Determine the (x, y) coordinate at the center of the cell enclosing the given text.  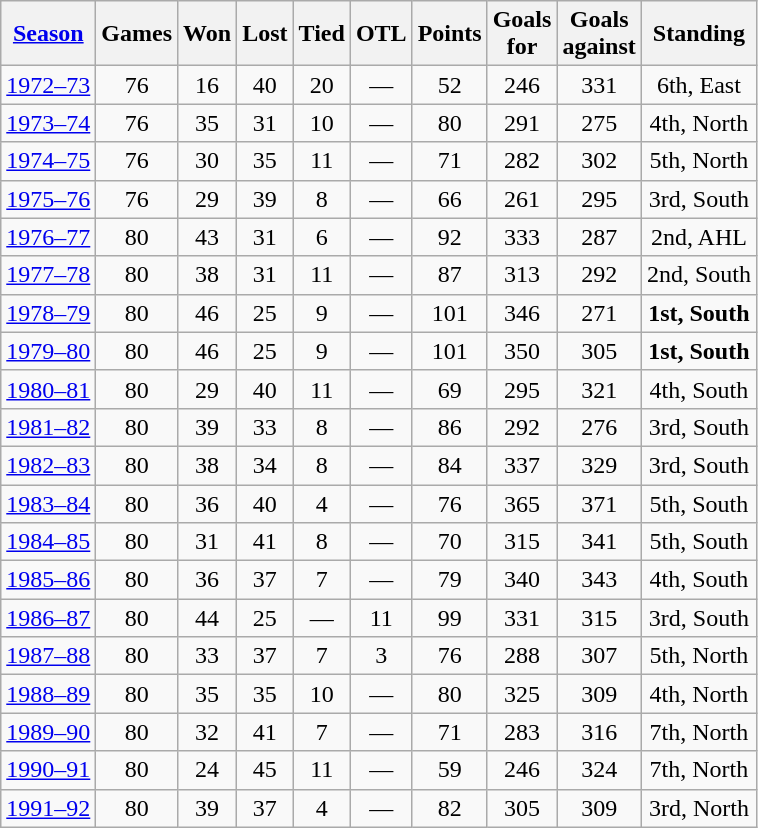
Tied (322, 34)
324 (599, 770)
92 (450, 237)
1987–88 (48, 656)
45 (265, 770)
1974–75 (48, 161)
340 (522, 580)
288 (522, 656)
1973–74 (48, 123)
287 (599, 237)
6th, East (698, 85)
Won (208, 34)
307 (599, 656)
282 (522, 161)
337 (522, 465)
1984–85 (48, 542)
Games (137, 34)
350 (522, 351)
313 (522, 275)
44 (208, 618)
16 (208, 85)
2nd, South (698, 275)
Points (450, 34)
346 (522, 313)
Lost (265, 34)
Goalsfor (522, 34)
1976–77 (48, 237)
3 (381, 656)
1982–83 (48, 465)
325 (522, 694)
6 (322, 237)
52 (450, 85)
1990–91 (48, 770)
333 (522, 237)
1981–82 (48, 427)
Goalsagainst (599, 34)
343 (599, 580)
1980–81 (48, 389)
1991–92 (48, 808)
Season (48, 34)
1975–76 (48, 199)
302 (599, 161)
59 (450, 770)
82 (450, 808)
1977–78 (48, 275)
275 (599, 123)
1983–84 (48, 503)
20 (322, 85)
32 (208, 732)
365 (522, 503)
1979–80 (48, 351)
321 (599, 389)
OTL (381, 34)
2nd, AHL (698, 237)
1988–89 (48, 694)
371 (599, 503)
261 (522, 199)
70 (450, 542)
79 (450, 580)
329 (599, 465)
84 (450, 465)
276 (599, 427)
291 (522, 123)
86 (450, 427)
99 (450, 618)
341 (599, 542)
69 (450, 389)
43 (208, 237)
1989–90 (48, 732)
24 (208, 770)
66 (450, 199)
283 (522, 732)
1986–87 (48, 618)
1978–79 (48, 313)
Standing (698, 34)
271 (599, 313)
1985–86 (48, 580)
3rd, North (698, 808)
34 (265, 465)
30 (208, 161)
87 (450, 275)
316 (599, 732)
1972–73 (48, 85)
